From the cell containing the given text, extract its center point as (x, y) coordinate. 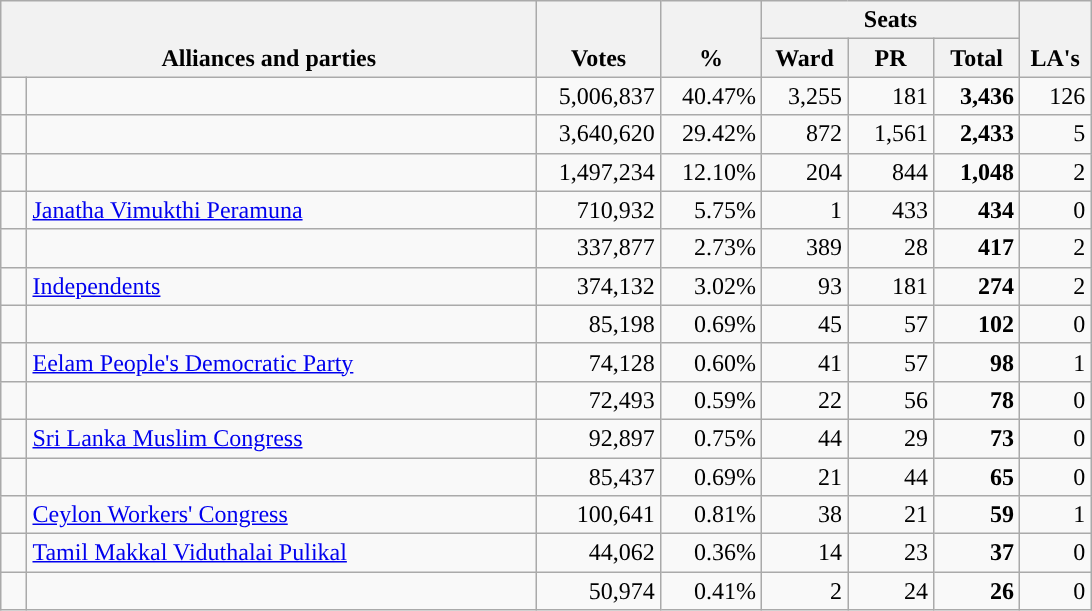
59 (977, 515)
92,897 (599, 438)
40.47% (710, 96)
85,437 (599, 477)
29 (891, 438)
5,006,837 (599, 96)
98 (977, 362)
434 (977, 210)
433 (891, 210)
Eelam People's Democratic Party (282, 362)
22 (804, 400)
374,132 (599, 286)
1,561 (891, 134)
1,048 (977, 172)
78 (977, 400)
872 (804, 134)
26 (977, 591)
14 (804, 553)
38 (804, 515)
93 (804, 286)
710,932 (599, 210)
0.60% (710, 362)
Ward (804, 58)
Votes (599, 39)
85,198 (599, 324)
PR (891, 58)
3,255 (804, 96)
389 (804, 248)
337,877 (599, 248)
3.02% (710, 286)
204 (804, 172)
65 (977, 477)
45 (804, 324)
Alliances and parties (269, 39)
1,497,234 (599, 172)
844 (891, 172)
% (710, 39)
0.59% (710, 400)
Independents (282, 286)
274 (977, 286)
44,062 (599, 553)
0.81% (710, 515)
50,974 (599, 591)
29.42% (710, 134)
41 (804, 362)
24 (891, 591)
74,128 (599, 362)
2,433 (977, 134)
72,493 (599, 400)
37 (977, 553)
0.41% (710, 591)
5.75% (710, 210)
2.73% (710, 248)
102 (977, 324)
417 (977, 248)
Tamil Makkal Viduthalai Pulikal (282, 553)
56 (891, 400)
23 (891, 553)
Ceylon Workers' Congress (282, 515)
28 (891, 248)
Seats (890, 20)
0.75% (710, 438)
12.10% (710, 172)
5 (1056, 134)
126 (1056, 96)
Total (977, 58)
0.36% (710, 553)
Janatha Vimukthi Peramuna (282, 210)
3,436 (977, 96)
73 (977, 438)
3,640,620 (599, 134)
LA's (1056, 39)
Sri Lanka Muslim Congress (282, 438)
100,641 (599, 515)
